Extract the [x, y] coordinate from the center of the cell holding the provided text.  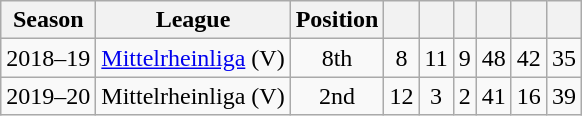
8 [402, 58]
3 [436, 96]
35 [564, 58]
2018–19 [48, 58]
42 [528, 58]
Position [337, 20]
11 [436, 58]
2 [464, 96]
2019–20 [48, 96]
League [193, 20]
39 [564, 96]
8th [337, 58]
41 [494, 96]
Season [48, 20]
2nd [337, 96]
48 [494, 58]
12 [402, 96]
16 [528, 96]
9 [464, 58]
